Detect which cell encompasses the target text, then output its (x, y) center coordinate. 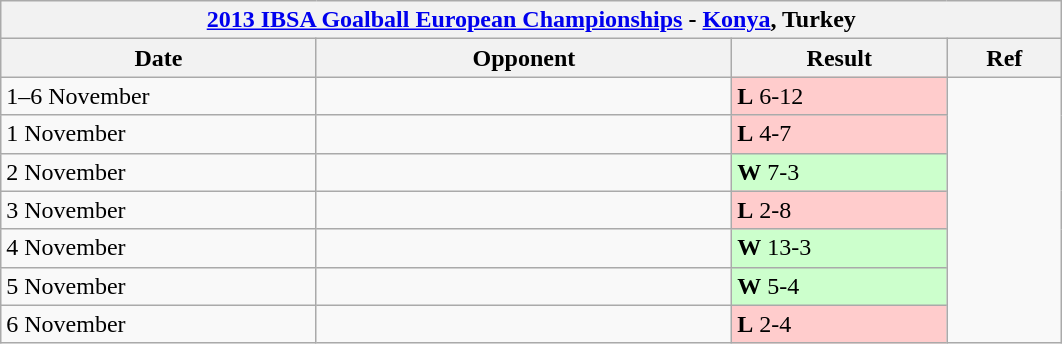
2013 IBSA Goalball European Championships - Konya, Turkey (532, 20)
W 13-3 (840, 248)
6 November (158, 324)
W 7-3 (840, 172)
2 November (158, 172)
1–6 November (158, 96)
L 2-8 (840, 210)
L 6-12 (840, 96)
L 2-4 (840, 324)
Opponent (524, 58)
L 4-7 (840, 134)
Date (158, 58)
3 November (158, 210)
W 5-4 (840, 286)
Result (840, 58)
1 November (158, 134)
5 November (158, 286)
Ref (1004, 58)
4 November (158, 248)
